For the text-containing cell, return its midpoint in (X, Y) coordinate format. 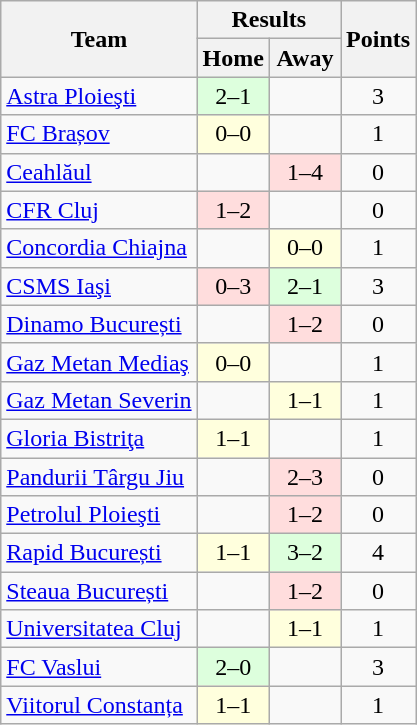
Gloria Bistriţa (99, 438)
Home (233, 58)
Astra Ploieşti (99, 96)
FC Brașov (99, 134)
CFR Cluj (99, 210)
Pandurii Târgu Jiu (99, 477)
Steaua București (99, 591)
CSMS Iaşi (99, 286)
Universitatea Cluj (99, 629)
2–0 (233, 667)
Petrolul Ploieşti (99, 515)
0–3 (233, 286)
FC Vaslui (99, 667)
Ceahlăul (99, 172)
Rapid București (99, 553)
1–4 (304, 172)
Points (378, 39)
Gaz Metan Severin (99, 400)
Away (304, 58)
Dinamo București (99, 324)
Viitorul Constanța (99, 705)
Gaz Metan Mediaş (99, 362)
Concordia Chiajna (99, 248)
Results (268, 20)
2–3 (304, 477)
4 (378, 553)
Team (99, 39)
3–2 (304, 553)
